Output the (x, y) coordinate of the center of the cell containing the given text.  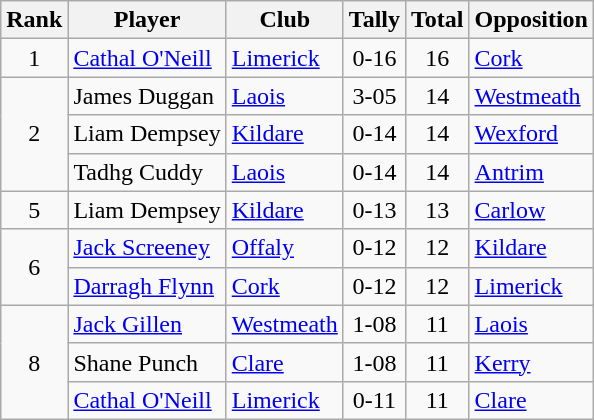
8 (34, 362)
Rank (34, 20)
Tally (374, 20)
Carlow (531, 210)
0-16 (374, 58)
Wexford (531, 134)
5 (34, 210)
Antrim (531, 172)
Jack Gillen (147, 324)
Darragh Flynn (147, 286)
Shane Punch (147, 362)
Jack Screeney (147, 248)
Opposition (531, 20)
0-13 (374, 210)
Player (147, 20)
Kerry (531, 362)
3-05 (374, 96)
Total (438, 20)
Club (284, 20)
0-11 (374, 400)
2 (34, 134)
James Duggan (147, 96)
6 (34, 267)
Offaly (284, 248)
1 (34, 58)
16 (438, 58)
13 (438, 210)
Tadhg Cuddy (147, 172)
